Identify which cell holds the provided text, then report its (X, Y) central coordinate. 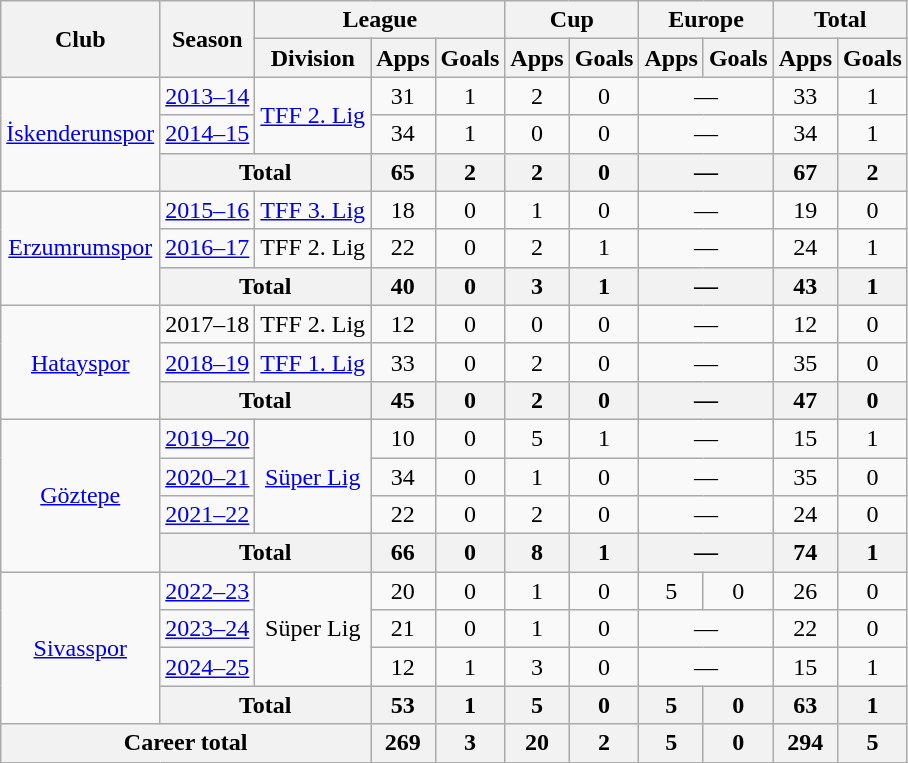
21 (403, 629)
40 (403, 286)
2014–15 (208, 134)
10 (403, 438)
45 (403, 400)
İskenderunspor (80, 134)
31 (403, 96)
18 (403, 210)
2015–16 (208, 210)
19 (805, 210)
TFF 3. Lig (313, 210)
2018–19 (208, 362)
Sivasspor (80, 648)
Hatayspor (80, 362)
269 (403, 743)
63 (805, 705)
47 (805, 400)
Club (80, 39)
294 (805, 743)
Europe (706, 20)
Season (208, 39)
Cup (572, 20)
2016–17 (208, 248)
2020–21 (208, 477)
65 (403, 172)
67 (805, 172)
53 (403, 705)
74 (805, 553)
TFF 1. Lig (313, 362)
26 (805, 591)
2023–24 (208, 629)
League (380, 20)
Göztepe (80, 495)
8 (537, 553)
2017–18 (208, 324)
Career total (186, 743)
66 (403, 553)
2022–23 (208, 591)
43 (805, 286)
Division (313, 58)
Erzumrumspor (80, 248)
2013–14 (208, 96)
2021–22 (208, 515)
2019–20 (208, 438)
2024–25 (208, 667)
